Scan for the cell matching the given text and deliver its (X, Y) coordinate at center. 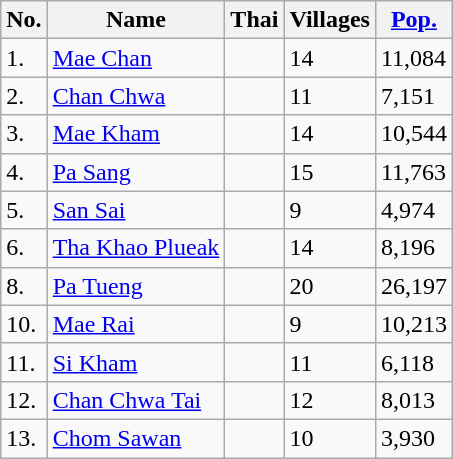
Mae Chan (136, 58)
12. (24, 400)
6. (24, 248)
4. (24, 172)
Villages (330, 20)
Chan Chwa (136, 96)
Pop. (414, 20)
Mae Kham (136, 134)
6,118 (414, 362)
8. (24, 286)
5. (24, 210)
Si Kham (136, 362)
1. (24, 58)
12 (330, 400)
3,930 (414, 438)
11. (24, 362)
Tha Khao Plueak (136, 248)
Thai (254, 20)
Name (136, 20)
26,197 (414, 286)
10. (24, 324)
10,544 (414, 134)
San Sai (136, 210)
20 (330, 286)
8,196 (414, 248)
No. (24, 20)
Chan Chwa Tai (136, 400)
Pa Tueng (136, 286)
11,763 (414, 172)
8,013 (414, 400)
2. (24, 96)
13. (24, 438)
10 (330, 438)
11,084 (414, 58)
4,974 (414, 210)
Pa Sang (136, 172)
10,213 (414, 324)
15 (330, 172)
7,151 (414, 96)
3. (24, 134)
Chom Sawan (136, 438)
Mae Rai (136, 324)
